Extract the (X, Y) coordinate from the center of the cell holding the provided text.  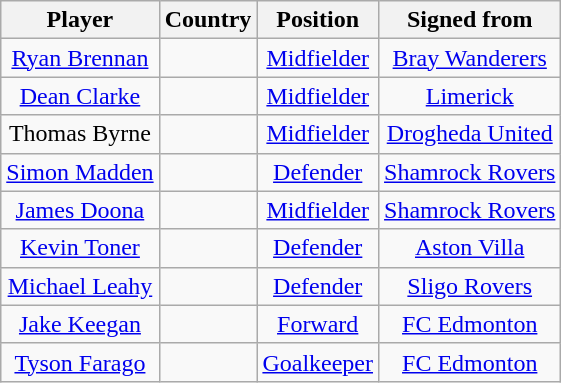
Country (208, 20)
Kevin Toner (80, 248)
Bray Wanderers (470, 58)
Drogheda United (470, 134)
Aston Villa (470, 248)
Jake Keegan (80, 324)
Forward (318, 324)
Michael Leahy (80, 286)
Signed from (470, 20)
Goalkeeper (318, 362)
James Doona (80, 210)
Player (80, 20)
Tyson Farago (80, 362)
Thomas Byrne (80, 134)
Dean Clarke (80, 96)
Simon Madden (80, 172)
Position (318, 20)
Limerick (470, 96)
Ryan Brennan (80, 58)
Sligo Rovers (470, 286)
